Return the (X, Y) coordinate for the center point of the cell that contains the specified text.  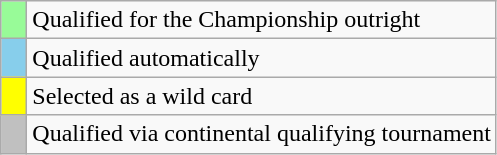
Qualified via continental qualifying tournament (262, 134)
Qualified automatically (262, 58)
Qualified for the Championship outright (262, 20)
Selected as a wild card (262, 96)
